Return [x, y] of the center of cell containing provided text 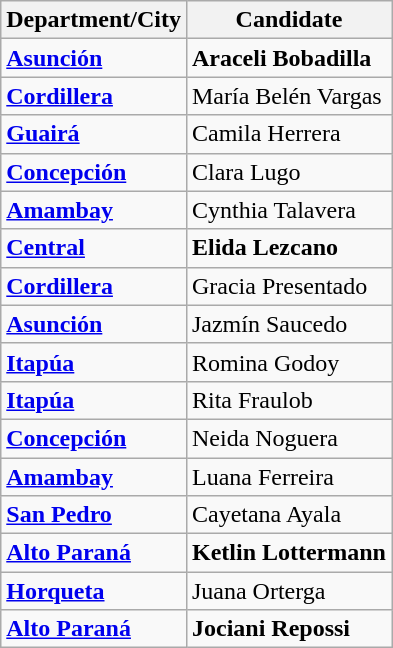
Romina Godoy [288, 362]
Camila Herrera [288, 134]
Rita Fraulob [288, 400]
Guairá [94, 134]
María Belén Vargas [288, 96]
Jociani Repossi [288, 629]
Elida Lezcano [288, 248]
Luana Ferreira [288, 477]
Neida Noguera [288, 438]
Department/City [94, 20]
Central [94, 248]
Cynthia Talavera [288, 210]
Juana Orterga [288, 591]
Araceli Bobadilla [288, 58]
Cayetana Ayala [288, 515]
Horqueta [94, 591]
Jazmín Saucedo [288, 324]
Ketlin Lottermann [288, 553]
Gracia Presentado [288, 286]
Candidate [288, 20]
Clara Lugo [288, 172]
San Pedro [94, 515]
